From the cell containing the given text, extract its center point as [X, Y] coordinate. 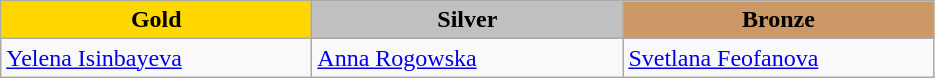
Anna Rogowska [468, 58]
Silver [468, 20]
Yelena Isinbayeva [156, 58]
Svetlana Feofanova [778, 58]
Bronze [778, 20]
Gold [156, 20]
